Output the (X, Y) coordinate of the center of the cell containing the given text.  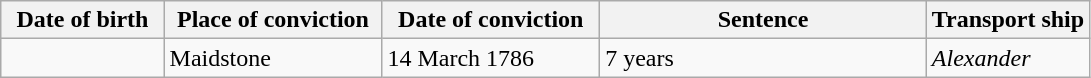
Maidstone (273, 58)
Sentence (764, 20)
14 March 1786 (491, 58)
Date of conviction (491, 20)
Date of birth (82, 20)
Transport ship (1008, 20)
Place of conviction (273, 20)
Alexander (1008, 58)
7 years (764, 58)
